Locate the cell with the specified text and output its [x, y] center coordinate. 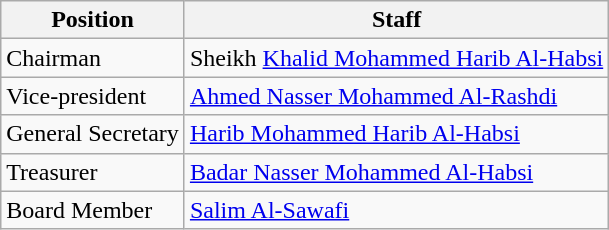
Chairman [93, 58]
Staff [396, 20]
Sheikh Khalid Mohammed Harib Al-Habsi [396, 58]
Ahmed Nasser Mohammed Al-Rashdi [396, 96]
Salim Al-Sawafi [396, 210]
General Secretary [93, 134]
Position [93, 20]
Board Member [93, 210]
Harib Mohammed Harib Al-Habsi [396, 134]
Vice-president [93, 96]
Treasurer [93, 172]
Badar Nasser Mohammed Al-Habsi [396, 172]
